Pinpoint the cell where the given text exists, returning its [x, y] midpoint coordinate. 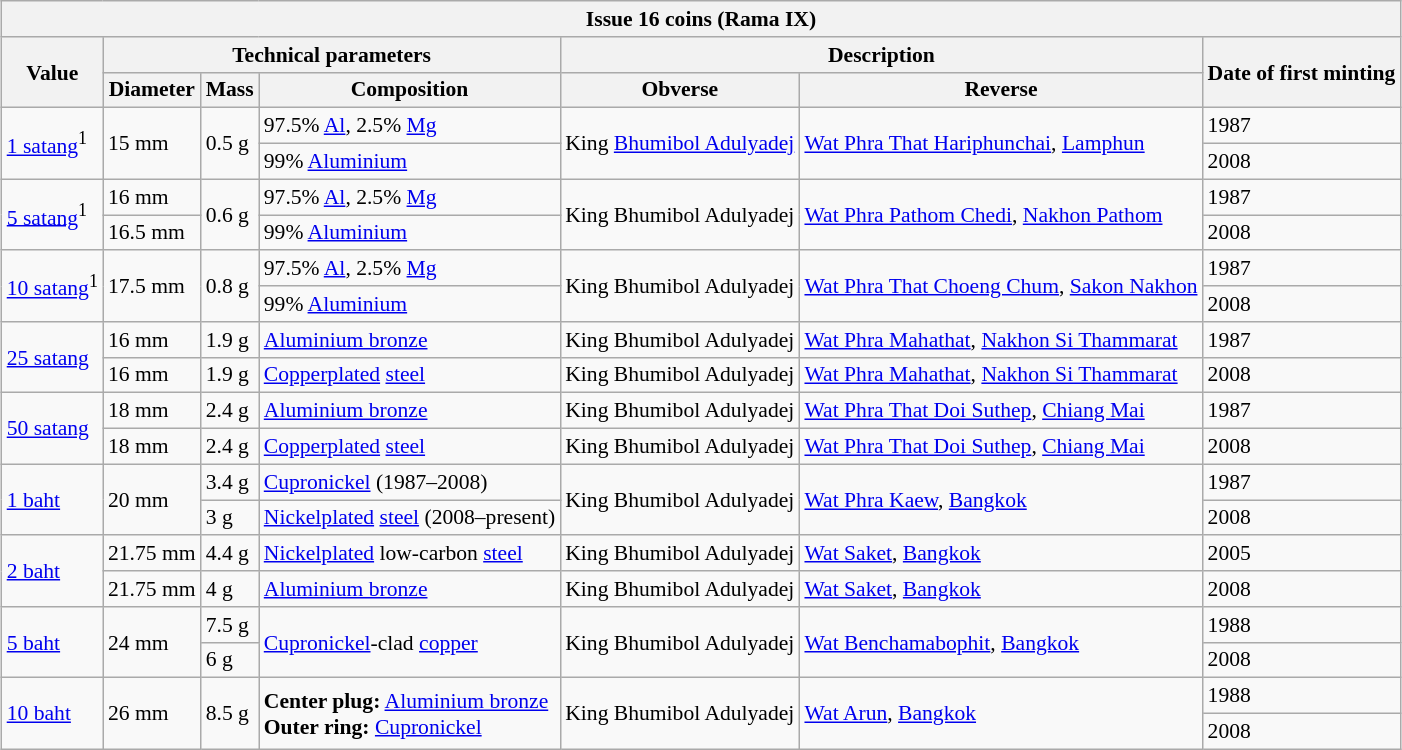
20 mm [152, 500]
0.8 g [230, 286]
Obverse [680, 90]
25 satang [52, 358]
Date of first minting [1302, 72]
Wat Phra That Hariphunchai, Lamphun [1000, 144]
3 g [230, 518]
5 baht [52, 642]
8.5 g [230, 714]
Nickelplated low-carbon steel [410, 554]
24 mm [152, 642]
Value [52, 72]
Wat Phra That Choeng Chum, Sakon Nakhon [1000, 286]
2005 [1302, 554]
4 g [230, 589]
2 baht [52, 572]
Description [881, 55]
Technical parameters [332, 55]
Mass [230, 90]
Issue 16 coins (Rama IX) [702, 19]
Cupronickel (1987–2008) [410, 482]
10 baht [52, 714]
10 satang1 [52, 286]
16.5 mm [152, 233]
1 baht [52, 500]
17.5 mm [152, 286]
Nickelplated steel (2008–present) [410, 518]
7.5 g [230, 625]
3.4 g [230, 482]
Wat Arun, Bangkok [1000, 714]
0.5 g [230, 144]
Diameter [152, 90]
6 g [230, 660]
15 mm [152, 144]
5 satang1 [52, 214]
Wat Benchamabophit, Bangkok [1000, 642]
Composition [410, 90]
Cupronickel-clad copper [410, 642]
Center plug: Aluminium bronzeOuter ring: Cupronickel [410, 714]
Reverse [1000, 90]
4.4 g [230, 554]
Wat Phra Pathom Chedi, Nakhon Pathom [1000, 214]
26 mm [152, 714]
0.6 g [230, 214]
50 satang [52, 428]
1 satang1 [52, 144]
Wat Phra Kaew, Bangkok [1000, 500]
